Capture the cell that displays the provided text and extract its [x, y] central coordinate. 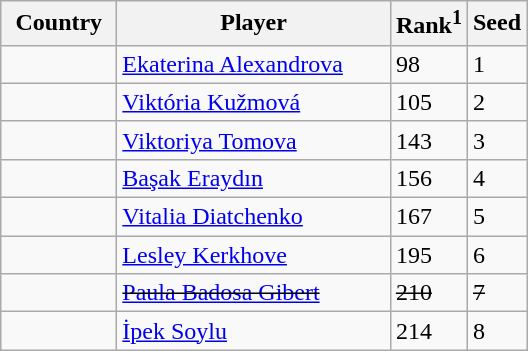
Rank1 [428, 24]
5 [496, 217]
Viktória Kužmová [254, 102]
Player [254, 24]
6 [496, 255]
143 [428, 140]
214 [428, 331]
Lesley Kerkhove [254, 255]
7 [496, 293]
210 [428, 293]
İpek Soylu [254, 331]
195 [428, 255]
8 [496, 331]
2 [496, 102]
156 [428, 178]
105 [428, 102]
4 [496, 178]
Seed [496, 24]
Başak Eraydın [254, 178]
Vitalia Diatchenko [254, 217]
Ekaterina Alexandrova [254, 64]
1 [496, 64]
Viktoriya Tomova [254, 140]
98 [428, 64]
167 [428, 217]
Country [59, 24]
3 [496, 140]
Paula Badosa Gibert [254, 293]
